Output the [X, Y] coordinate of the center of the cell containing the given text.  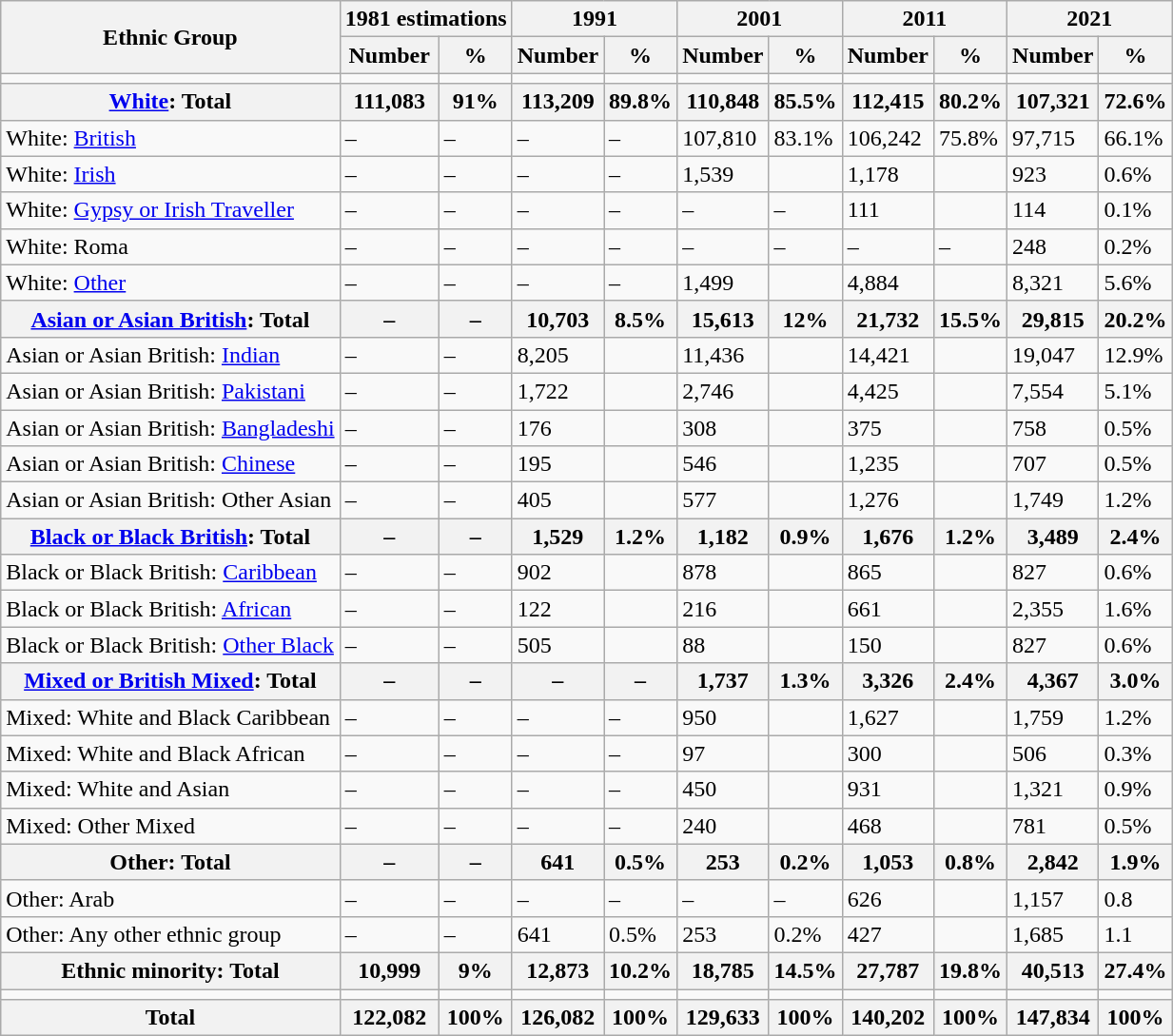
112,415 [888, 102]
661 [888, 609]
12% [805, 319]
4,884 [888, 283]
1,529 [557, 537]
781 [1053, 826]
Asian or Asian British: Pakistani [170, 391]
240 [723, 826]
107,810 [723, 138]
1,235 [888, 464]
Other: Any other ethnic group [170, 934]
83.1% [805, 138]
Black or Black British: Other Black [170, 645]
375 [888, 427]
14.5% [805, 970]
97,715 [1053, 138]
1991 [594, 19]
1.3% [805, 681]
1,053 [888, 862]
405 [557, 500]
Asian or Asian British: Bangladeshi [170, 427]
1981 estimations [426, 19]
21,732 [888, 319]
Ethnic minority: Total [170, 970]
Mixed: White and Black Caribbean [170, 717]
White: Irish [170, 174]
10,999 [389, 970]
Asian or Asian British: Chinese [170, 464]
80.2% [970, 102]
300 [888, 753]
865 [888, 573]
0.8% [970, 862]
122 [557, 609]
3,489 [1053, 537]
308 [723, 427]
Other: Arab [170, 898]
707 [1053, 464]
1,749 [1053, 500]
7,554 [1053, 391]
2,746 [723, 391]
0.8 [1136, 898]
Black or Black British: Total [170, 537]
White: British [170, 138]
5.1% [1136, 391]
1,676 [888, 537]
140,202 [888, 1018]
Mixed or British Mixed: Total [170, 681]
126,082 [557, 1018]
1,182 [723, 537]
1,759 [1053, 717]
107,321 [1053, 102]
1.9% [1136, 862]
129,633 [723, 1018]
72.6% [1136, 102]
White: Gypsy or Irish Traveller [170, 210]
468 [888, 826]
Asian or Asian British: Indian [170, 355]
Asian or Asian British: Total [170, 319]
110,848 [723, 102]
1,276 [888, 500]
40,513 [1053, 970]
4,367 [1053, 681]
122,082 [389, 1018]
Ethnic Group [170, 37]
626 [888, 898]
505 [557, 645]
27.4% [1136, 970]
2011 [925, 19]
0.3% [1136, 753]
147,834 [1053, 1018]
8.5% [641, 319]
14,421 [888, 355]
248 [1053, 246]
1,722 [557, 391]
Mixed: White and Asian [170, 790]
Asian or Asian British: Other Asian [170, 500]
450 [723, 790]
8,205 [557, 355]
15.5% [970, 319]
19.8% [970, 970]
1,178 [888, 174]
4,425 [888, 391]
2,842 [1053, 862]
18,785 [723, 970]
75.8% [970, 138]
2001 [759, 19]
111 [888, 210]
931 [888, 790]
Other: Total [170, 862]
Black or Black British: Caribbean [170, 573]
106,242 [888, 138]
11,436 [723, 355]
89.8% [641, 102]
White: Roma [170, 246]
12.9% [1136, 355]
577 [723, 500]
3.0% [1136, 681]
20.2% [1136, 319]
2,355 [1053, 609]
10,703 [557, 319]
195 [557, 464]
1,499 [723, 283]
114 [1053, 210]
White: Total [170, 102]
Mixed: Other Mixed [170, 826]
0.1% [1136, 210]
10.2% [641, 970]
2021 [1090, 19]
1.1 [1136, 934]
878 [723, 573]
97 [723, 753]
1.6% [1136, 609]
66.1% [1136, 138]
85.5% [805, 102]
176 [557, 427]
Total [170, 1018]
Black or Black British: African [170, 609]
27,787 [888, 970]
113,209 [557, 102]
427 [888, 934]
Mixed: White and Black African [170, 753]
19,047 [1053, 355]
111,083 [389, 102]
3,326 [888, 681]
546 [723, 464]
758 [1053, 427]
29,815 [1053, 319]
8,321 [1053, 283]
950 [723, 717]
506 [1053, 753]
1,539 [723, 174]
1,737 [723, 681]
5.6% [1136, 283]
923 [1053, 174]
9% [476, 970]
902 [557, 573]
1,685 [1053, 934]
1,157 [1053, 898]
91% [476, 102]
1,321 [1053, 790]
15,613 [723, 319]
88 [723, 645]
12,873 [557, 970]
1,627 [888, 717]
216 [723, 609]
White: Other [170, 283]
150 [888, 645]
